Search for the cell housing the specified text and yield its [x, y] center coordinate. 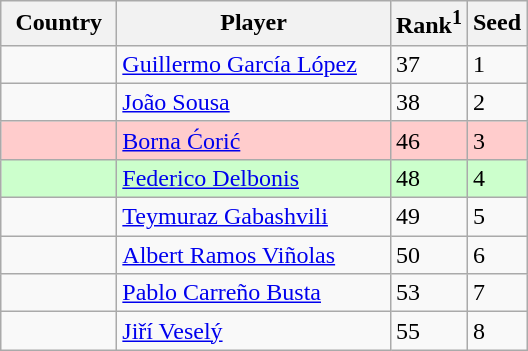
Guillermo García López [254, 64]
Albert Ramos Viñolas [254, 255]
50 [428, 255]
Seed [496, 24]
3 [496, 140]
49 [428, 217]
8 [496, 331]
Jiří Veselý [254, 331]
37 [428, 64]
7 [496, 293]
55 [428, 331]
Rank1 [428, 24]
5 [496, 217]
2 [496, 102]
4 [496, 178]
Player [254, 24]
Pablo Carreño Busta [254, 293]
53 [428, 293]
João Sousa [254, 102]
48 [428, 178]
Country [59, 24]
46 [428, 140]
Teymuraz Gabashvili [254, 217]
1 [496, 64]
6 [496, 255]
Federico Delbonis [254, 178]
38 [428, 102]
Borna Ćorić [254, 140]
